Find where the given text appears and provide that cell's center as [X, Y] coordinate. 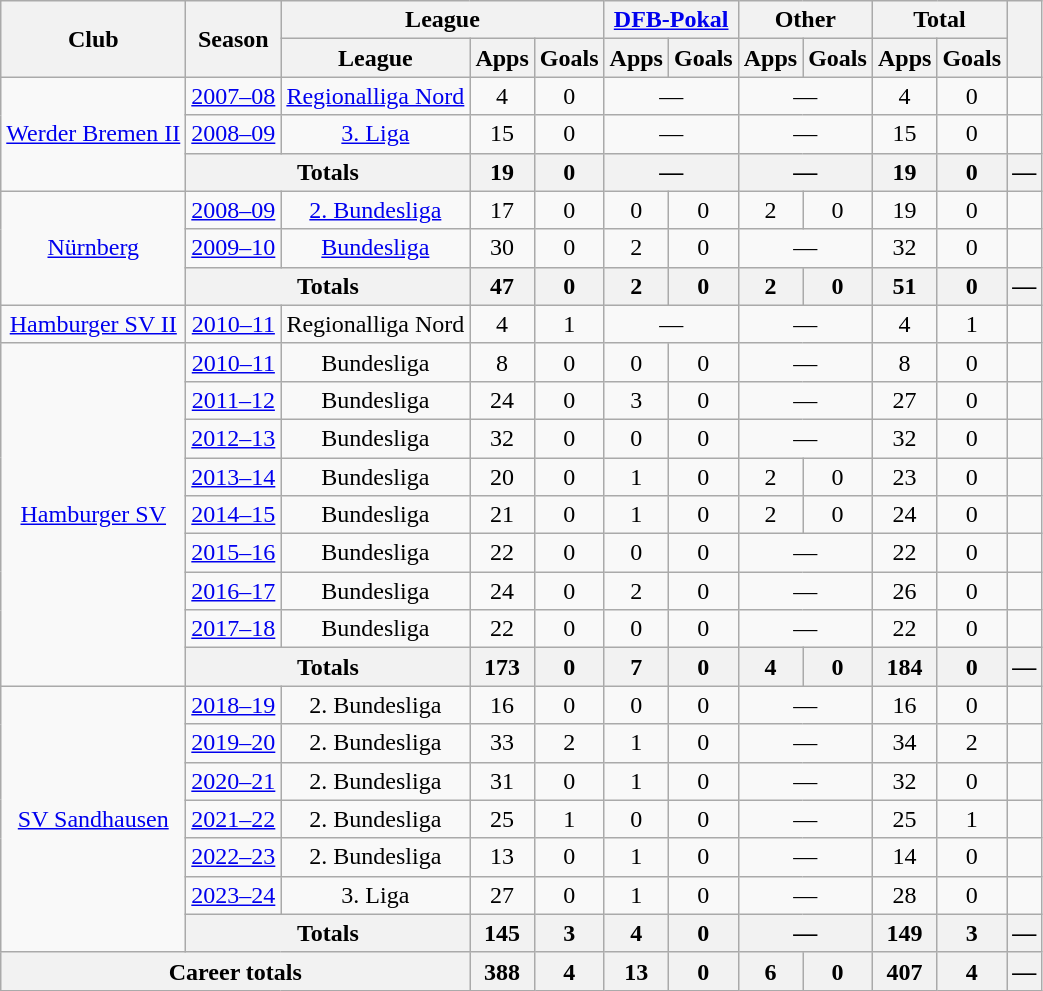
23 [904, 477]
2021–22 [234, 819]
SV Sandhausen [94, 819]
Season [234, 39]
173 [502, 667]
407 [904, 971]
17 [502, 210]
DFB-Pokal [671, 20]
47 [502, 286]
2007–08 [234, 96]
Other [805, 20]
184 [904, 667]
2022–23 [234, 857]
2011–12 [234, 400]
Career totals [236, 971]
26 [904, 591]
28 [904, 895]
2009–10 [234, 248]
Total [939, 20]
14 [904, 857]
2012–13 [234, 438]
6 [770, 971]
145 [502, 933]
21 [502, 515]
388 [502, 971]
2015–16 [234, 553]
31 [502, 781]
2013–14 [234, 477]
2019–20 [234, 743]
51 [904, 286]
Club [94, 39]
20 [502, 477]
2023–24 [234, 895]
Hamburger SV II [94, 324]
Hamburger SV [94, 514]
2018–19 [234, 705]
2020–21 [234, 781]
2016–17 [234, 591]
33 [502, 743]
34 [904, 743]
2014–15 [234, 515]
7 [636, 667]
Werder Bremen II [94, 134]
149 [904, 933]
Nürnberg [94, 248]
2017–18 [234, 629]
30 [502, 248]
